Pinpoint the cell where the given text exists, returning its (x, y) midpoint coordinate. 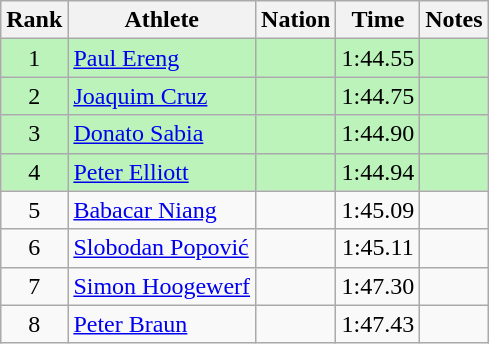
7 (34, 286)
Paul Ereng (162, 58)
1:47.43 (378, 324)
Time (378, 20)
1:47.30 (378, 286)
Simon Hoogewerf (162, 286)
Peter Elliott (162, 172)
3 (34, 134)
2 (34, 96)
Joaquim Cruz (162, 96)
1 (34, 58)
8 (34, 324)
Slobodan Popović (162, 248)
Babacar Niang (162, 210)
5 (34, 210)
Notes (454, 20)
1:44.55 (378, 58)
Athlete (162, 20)
6 (34, 248)
Peter Braun (162, 324)
Nation (296, 20)
4 (34, 172)
1:45.11 (378, 248)
1:44.75 (378, 96)
Rank (34, 20)
1:45.09 (378, 210)
1:44.94 (378, 172)
1:44.90 (378, 134)
Donato Sabia (162, 134)
